Search for the cell housing the specified text and yield its [X, Y] center coordinate. 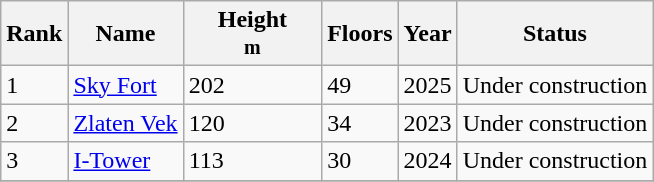
1 [34, 85]
49 [360, 85]
2023 [428, 123]
Heightm [252, 34]
I-Tower [126, 161]
113 [252, 161]
2025 [428, 85]
Name [126, 34]
30 [360, 161]
2 [34, 123]
3 [34, 161]
2024 [428, 161]
Status [555, 34]
Sky Fort [126, 85]
34 [360, 123]
Year [428, 34]
120 [252, 123]
202 [252, 85]
Rank [34, 34]
Floors [360, 34]
Zlaten Vek [126, 123]
